Capture the cell that displays the provided text and extract its [x, y] central coordinate. 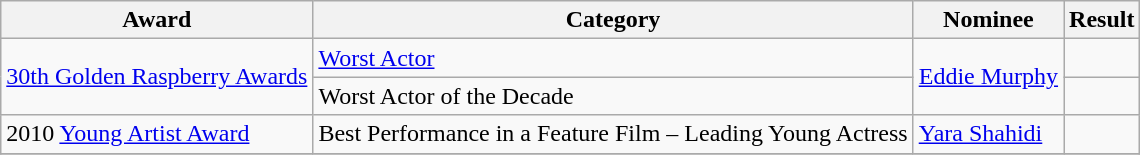
Result [1102, 20]
Worst Actor of the Decade [613, 96]
Category [613, 20]
Yara Shahidi [988, 134]
Worst Actor [613, 58]
Eddie Murphy [988, 77]
Award [157, 20]
2010 Young Artist Award [157, 134]
30th Golden Raspberry Awards [157, 77]
Nominee [988, 20]
Best Performance in a Feature Film – Leading Young Actress [613, 134]
